Return the (x, y) coordinate for the center point of the cell that contains the specified text.  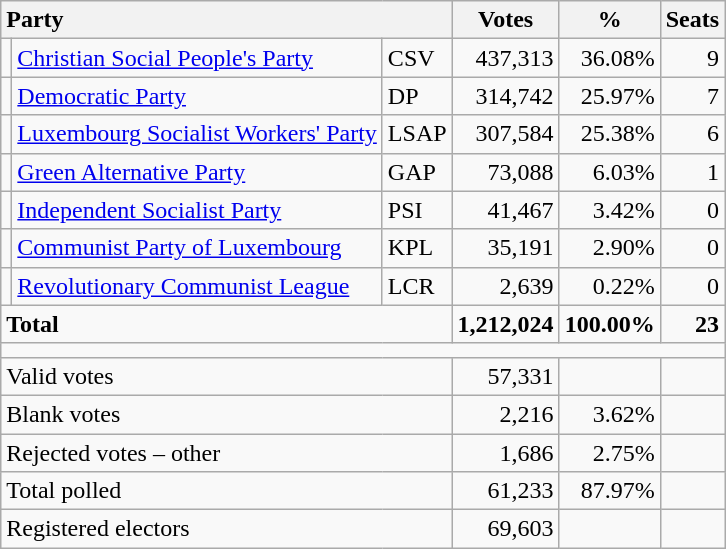
25.97% (610, 96)
36.08% (610, 58)
7 (692, 96)
6 (692, 134)
61,233 (506, 491)
1,686 (506, 453)
Registered electors (226, 529)
Valid votes (226, 376)
2,216 (506, 414)
KPL (417, 248)
3.42% (610, 210)
23 (692, 324)
PSI (417, 210)
Revolutionary Communist League (198, 286)
Seats (692, 20)
LCR (417, 286)
Blank votes (226, 414)
2,639 (506, 286)
57,331 (506, 376)
3.62% (610, 414)
Christian Social People's Party (198, 58)
% (610, 20)
Democratic Party (198, 96)
Rejected votes – other (226, 453)
Total polled (226, 491)
25.38% (610, 134)
437,313 (506, 58)
Luxembourg Socialist Workers' Party (198, 134)
6.03% (610, 172)
1 (692, 172)
35,191 (506, 248)
73,088 (506, 172)
9 (692, 58)
2.75% (610, 453)
314,742 (506, 96)
69,603 (506, 529)
Votes (506, 20)
2.90% (610, 248)
DP (417, 96)
1,212,024 (506, 324)
0.22% (610, 286)
41,467 (506, 210)
CSV (417, 58)
Total (226, 324)
Communist Party of Luxembourg (198, 248)
Party (226, 20)
GAP (417, 172)
Green Alternative Party (198, 172)
Independent Socialist Party (198, 210)
87.97% (610, 491)
100.00% (610, 324)
307,584 (506, 134)
LSAP (417, 134)
